Determine the (X, Y) coordinate at the center of the cell enclosing the given text.  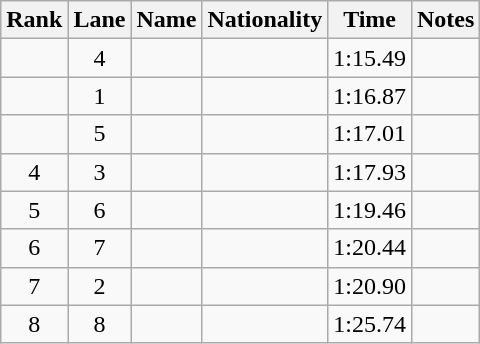
1:17.93 (370, 172)
3 (100, 172)
1:17.01 (370, 134)
1:19.46 (370, 210)
1:16.87 (370, 96)
1:20.44 (370, 248)
1:20.90 (370, 286)
Time (370, 20)
Nationality (265, 20)
1 (100, 96)
Notes (445, 20)
Name (166, 20)
Lane (100, 20)
1:25.74 (370, 324)
Rank (34, 20)
1:15.49 (370, 58)
2 (100, 286)
